Locate the cell with the specified text and output its [X, Y] center coordinate. 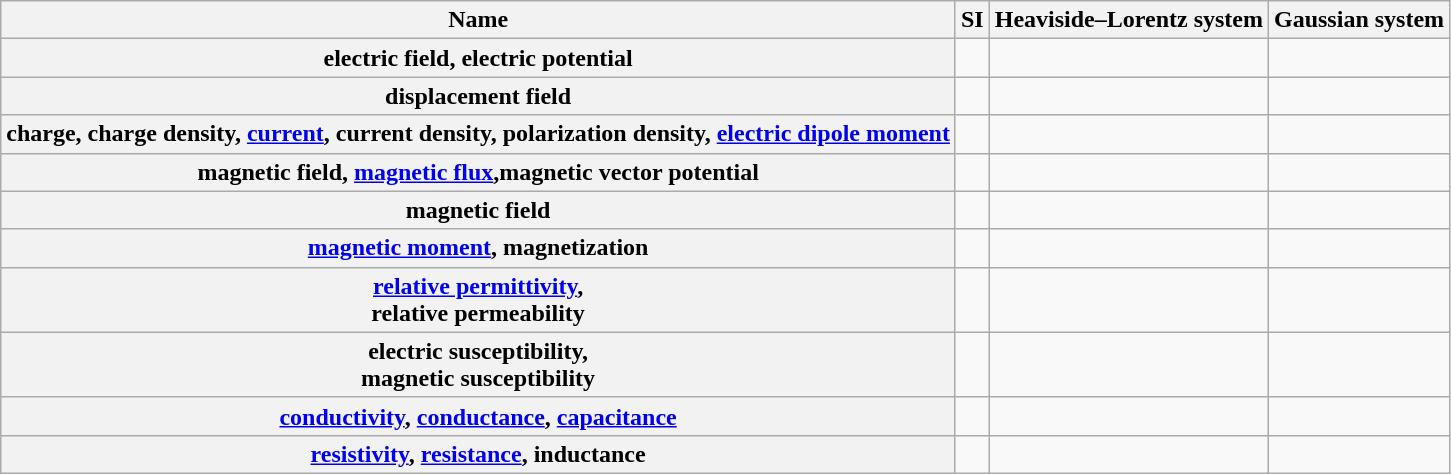
SI [972, 20]
Name [478, 20]
relative permittivity,relative permeability [478, 300]
Heaviside–Lorentz system [1128, 20]
Gaussian system [1358, 20]
conductivity, conductance, capacitance [478, 416]
magnetic field, magnetic flux,magnetic vector potential [478, 172]
displacement field [478, 96]
resistivity, resistance, inductance [478, 454]
magnetic field [478, 210]
electric field, electric potential [478, 58]
magnetic moment, magnetization [478, 248]
charge, charge density, current, current density, polarization density, electric dipole moment [478, 134]
electric susceptibility,magnetic susceptibility [478, 364]
